Return (X, Y) of the center of cell containing provided text 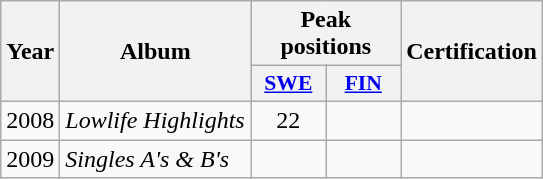
SWE (288, 84)
Peak positions (326, 34)
2009 (30, 159)
Year (30, 52)
Album (156, 52)
Lowlife Highlights (156, 120)
Singles A's & B's (156, 159)
2008 (30, 120)
Certification (472, 52)
22 (288, 120)
FIN (364, 84)
